Search for the cell housing the specified text and yield its (x, y) center coordinate. 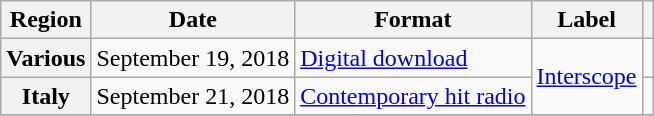
Interscope (586, 77)
Format (413, 20)
Date (193, 20)
September 19, 2018 (193, 58)
Contemporary hit radio (413, 96)
Italy (46, 96)
September 21, 2018 (193, 96)
Various (46, 58)
Digital download (413, 58)
Label (586, 20)
Region (46, 20)
